Determine the [X, Y] coordinate at the center of the cell enclosing the given text.  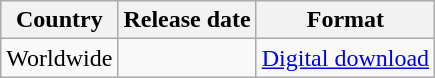
Release date [187, 20]
Digital download [345, 58]
Worldwide [60, 58]
Format [345, 20]
Country [60, 20]
